Detect which cell encompasses the target text, then output its [X, Y] center coordinate. 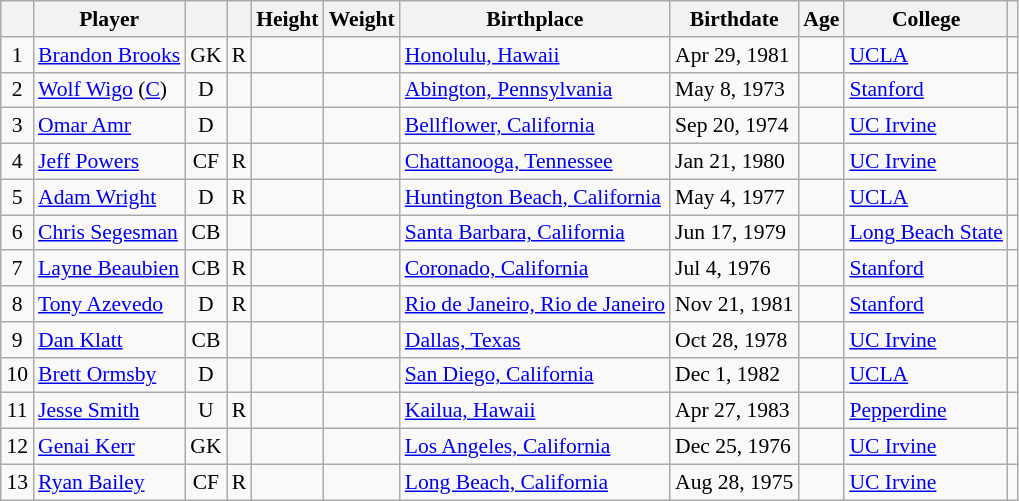
Chattanooga, Tennessee [535, 162]
6 [17, 233]
Birthplace [535, 19]
Jeff Powers [109, 162]
Dan Klatt [109, 340]
Ryan Bailey [109, 482]
May 4, 1977 [734, 197]
Jan 21, 1980 [734, 162]
Brett Ormsby [109, 375]
Pepperdine [926, 411]
10 [17, 375]
Santa Barbara, California [535, 233]
Coronado, California [535, 269]
Brandon Brooks [109, 55]
Bellflower, California [535, 126]
San Diego, California [535, 375]
Omar Amr [109, 126]
1 [17, 55]
Jul 4, 1976 [734, 269]
4 [17, 162]
8 [17, 304]
5 [17, 197]
Sep 20, 1974 [734, 126]
College [926, 19]
9 [17, 340]
Kailua, Hawaii [535, 411]
Aug 28, 1975 [734, 482]
Dallas, Texas [535, 340]
Oct 28, 1978 [734, 340]
Abington, Pennsylvania [535, 90]
Player [109, 19]
Dec 25, 1976 [734, 447]
Los Angeles, California [535, 447]
Genai Kerr [109, 447]
U [206, 411]
2 [17, 90]
Jun 17, 1979 [734, 233]
May 8, 1973 [734, 90]
Rio de Janeiro, Rio de Janeiro [535, 304]
Height [287, 19]
Age [821, 19]
Weight [362, 19]
Chris Segesman [109, 233]
Long Beach State [926, 233]
Dec 1, 1982 [734, 375]
Honolulu, Hawaii [535, 55]
Wolf Wigo (C) [109, 90]
Long Beach, California [535, 482]
Nov 21, 1981 [734, 304]
13 [17, 482]
Apr 27, 1983 [734, 411]
Apr 29, 1981 [734, 55]
3 [17, 126]
Tony Azevedo [109, 304]
Huntington Beach, California [535, 197]
12 [17, 447]
Jesse Smith [109, 411]
Layne Beaubien [109, 269]
Birthdate [734, 19]
7 [17, 269]
Adam Wright [109, 197]
11 [17, 411]
